Return the [X, Y] coordinate for the center point of the cell that contains the specified text.  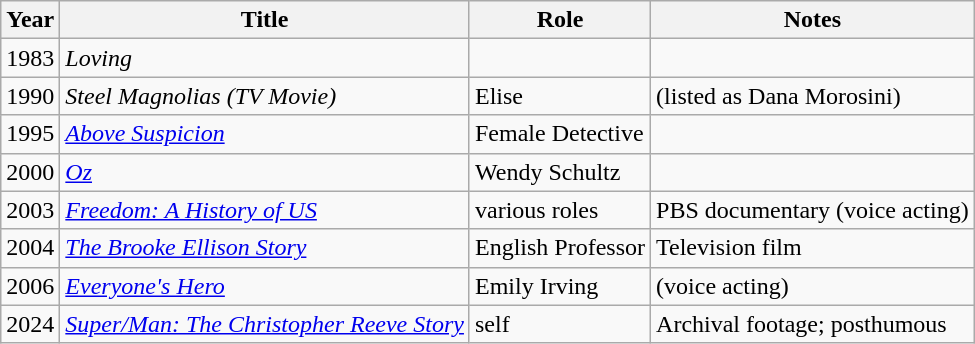
various roles [560, 210]
Above Suspicion [265, 134]
Super/Man: The Christopher Reeve Story [265, 324]
(voice acting) [813, 286]
Loving [265, 58]
Female Detective [560, 134]
Archival footage; posthumous [813, 324]
self [560, 324]
Wendy Schultz [560, 172]
PBS documentary (voice acting) [813, 210]
Notes [813, 20]
2004 [30, 248]
Freedom: A History of US [265, 210]
1983 [30, 58]
2024 [30, 324]
2006 [30, 286]
(listed as Dana Morosini) [813, 96]
Oz [265, 172]
Everyone's Hero [265, 286]
Emily Irving [560, 286]
Title [265, 20]
1990 [30, 96]
The Brooke Ellison Story [265, 248]
Television film [813, 248]
Elise [560, 96]
Role [560, 20]
Steel Magnolias (TV Movie) [265, 96]
2000 [30, 172]
English Professor [560, 248]
Year [30, 20]
2003 [30, 210]
1995 [30, 134]
